Provide the [X, Y] coordinate of the cell's center where the given text is located.  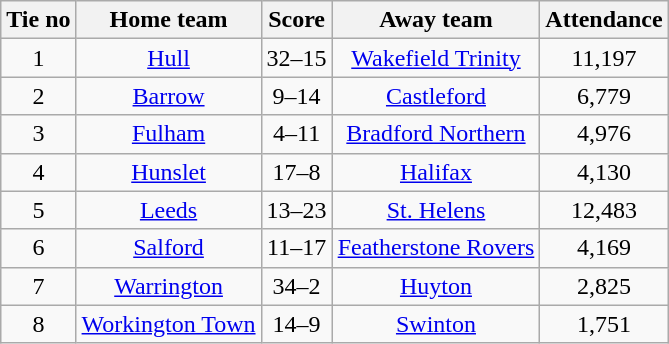
Halifax [436, 172]
Hunslet [168, 172]
Attendance [604, 20]
Score [296, 20]
Leeds [168, 210]
Huyton [436, 286]
Featherstone Rovers [436, 248]
4 [38, 172]
Wakefield Trinity [436, 58]
3 [38, 134]
Salford [168, 248]
11–17 [296, 248]
Swinton [436, 324]
Castleford [436, 96]
Workington Town [168, 324]
8 [38, 324]
Hull [168, 58]
1,751 [604, 324]
7 [38, 286]
11,197 [604, 58]
Fulham [168, 134]
34–2 [296, 286]
4,976 [604, 134]
5 [38, 210]
4,130 [604, 172]
14–9 [296, 324]
Home team [168, 20]
Tie no [38, 20]
32–15 [296, 58]
Away team [436, 20]
2 [38, 96]
2,825 [604, 286]
St. Helens [436, 210]
6 [38, 248]
9–14 [296, 96]
12,483 [604, 210]
13–23 [296, 210]
Bradford Northern [436, 134]
Warrington [168, 286]
4,169 [604, 248]
4–11 [296, 134]
6,779 [604, 96]
Barrow [168, 96]
17–8 [296, 172]
1 [38, 58]
